Find where the given text appears and provide that cell's center as (x, y) coordinate. 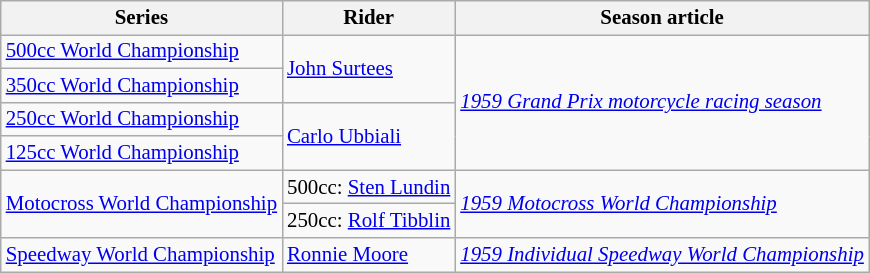
Series (142, 18)
1959 Motocross World Championship (662, 204)
1959 Individual Speedway World Championship (662, 255)
Motocross World Championship (142, 204)
350cc World Championship (142, 85)
Speedway World Championship (142, 255)
500cc World Championship (142, 51)
Carlo Ubbiali (368, 136)
500cc: Sten Lundin (368, 187)
Season article (662, 18)
Ronnie Moore (368, 255)
1959 Grand Prix motorcycle racing season (662, 102)
125cc World Championship (142, 153)
Rider (368, 18)
250cc World Championship (142, 119)
John Surtees (368, 68)
250cc: Rolf Tibblin (368, 221)
